Provide the [x, y] coordinate of the cell's center where the given text is located.  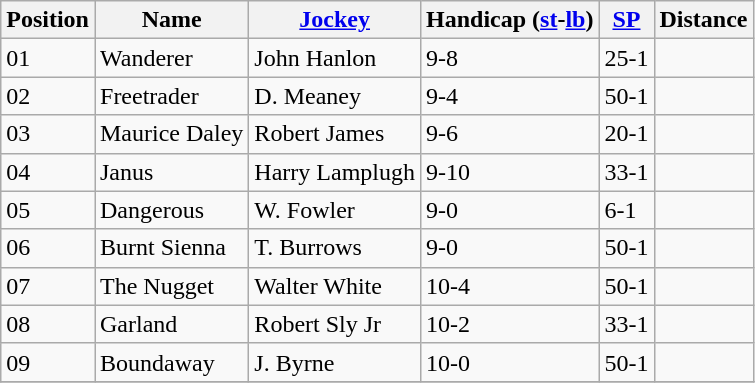
Name [171, 20]
Garland [171, 324]
25-1 [626, 58]
08 [48, 324]
Maurice Daley [171, 134]
W. Fowler [335, 210]
6-1 [626, 210]
01 [48, 58]
Jockey [335, 20]
Distance [704, 20]
9-10 [510, 172]
Freetrader [171, 96]
07 [48, 286]
02 [48, 96]
Handicap (st-lb) [510, 20]
Janus [171, 172]
05 [48, 210]
9-8 [510, 58]
Wanderer [171, 58]
Harry Lamplugh [335, 172]
Boundaway [171, 362]
The Nugget [171, 286]
Walter White [335, 286]
J. Byrne [335, 362]
09 [48, 362]
10-2 [510, 324]
Robert Sly Jr [335, 324]
T. Burrows [335, 248]
10-4 [510, 286]
06 [48, 248]
Position [48, 20]
10-0 [510, 362]
SP [626, 20]
John Hanlon [335, 58]
9-4 [510, 96]
9-6 [510, 134]
04 [48, 172]
03 [48, 134]
20-1 [626, 134]
Robert James [335, 134]
D. Meaney [335, 96]
Burnt Sienna [171, 248]
Dangerous [171, 210]
